Locate the cell with the specified text and output its [x, y] center coordinate. 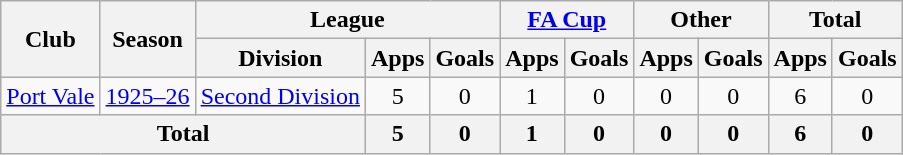
Club [50, 39]
Second Division [280, 96]
Season [148, 39]
Port Vale [50, 96]
Division [280, 58]
1925–26 [148, 96]
Other [701, 20]
FA Cup [567, 20]
League [348, 20]
